Determine the [x, y] coordinate at the center of the cell enclosing the given text.  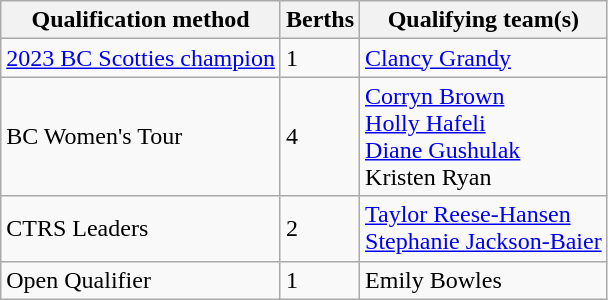
Emily Bowles [484, 280]
Taylor Reese-Hansen Stephanie Jackson-Baier [484, 228]
CTRS Leaders [141, 228]
Corryn Brown Holly Hafeli Diane Gushulak Kristen Ryan [484, 136]
BC Women's Tour [141, 136]
Open Qualifier [141, 280]
Qualifying team(s) [484, 20]
2023 BC Scotties champion [141, 58]
Clancy Grandy [484, 58]
4 [320, 136]
2 [320, 228]
Berths [320, 20]
Qualification method [141, 20]
